Extract the [x, y] coordinate from the center of the cell holding the provided text.  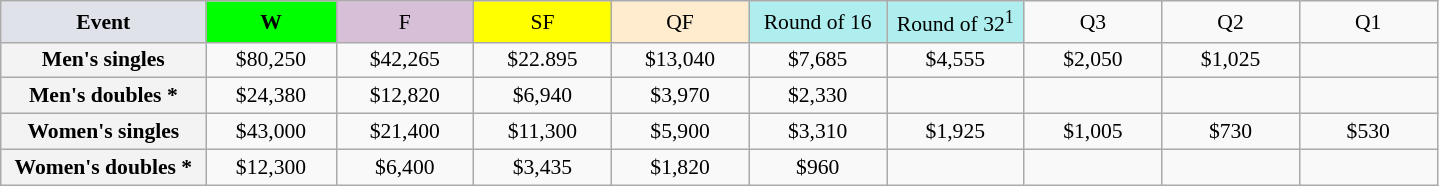
$5,900 [680, 132]
$12,300 [271, 167]
$22.895 [543, 60]
W [271, 22]
$6,400 [405, 167]
$11,300 [543, 132]
Round of 321 [955, 22]
$21,400 [405, 132]
$3,310 [818, 132]
$13,040 [680, 60]
QF [680, 22]
$6,940 [543, 96]
Men's doubles * [104, 96]
$42,265 [405, 60]
$2,330 [818, 96]
$7,685 [818, 60]
$1,005 [1093, 132]
Q2 [1231, 22]
$3,435 [543, 167]
$1,820 [680, 167]
$3,970 [680, 96]
$12,820 [405, 96]
Round of 16 [818, 22]
Q1 [1368, 22]
Q3 [1093, 22]
Event [104, 22]
$80,250 [271, 60]
$960 [818, 167]
$530 [1368, 132]
$4,555 [955, 60]
F [405, 22]
$43,000 [271, 132]
SF [543, 22]
$730 [1231, 132]
$1,925 [955, 132]
Women's singles [104, 132]
Women's doubles * [104, 167]
$2,050 [1093, 60]
Men's singles [104, 60]
$24,380 [271, 96]
$1,025 [1231, 60]
